Extract the [X, Y] coordinate from the center of the cell holding the provided text.  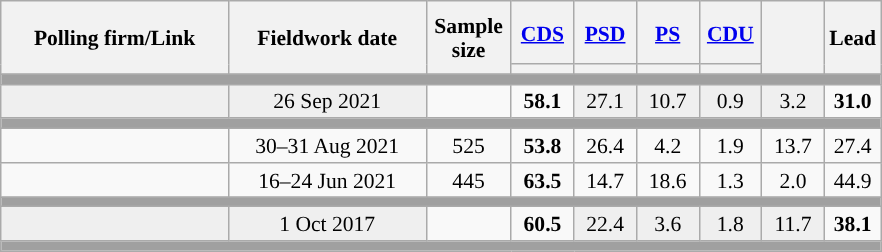
11.7 [794, 224]
CDU [730, 32]
31.0 [852, 101]
Polling firm/Link [115, 38]
53.8 [542, 146]
Lead [852, 38]
PS [668, 32]
27.1 [606, 101]
1.3 [730, 180]
44.9 [852, 180]
63.5 [542, 180]
14.7 [606, 180]
26 Sep 2021 [327, 101]
58.1 [542, 101]
Sample size [468, 38]
Fieldwork date [327, 38]
26.4 [606, 146]
13.7 [794, 146]
445 [468, 180]
525 [468, 146]
18.6 [668, 180]
1.9 [730, 146]
2.0 [794, 180]
22.4 [606, 224]
16–24 Jun 2021 [327, 180]
10.7 [668, 101]
1 Oct 2017 [327, 224]
0.9 [730, 101]
3.6 [668, 224]
60.5 [542, 224]
38.1 [852, 224]
27.4 [852, 146]
4.2 [668, 146]
CDS [542, 32]
PSD [606, 32]
1.8 [730, 224]
3.2 [794, 101]
30–31 Aug 2021 [327, 146]
